Scan for the cell matching the given text and deliver its (x, y) coordinate at center. 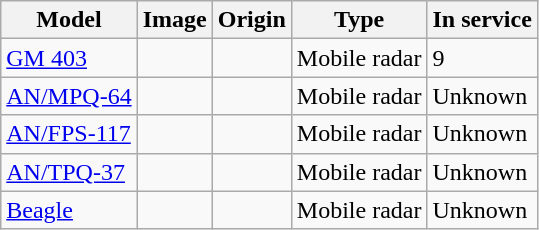
Model (69, 20)
Beagle (69, 210)
9 (482, 58)
AN/TPQ-37 (69, 172)
AN/MPQ-64 (69, 96)
AN/FPS-117 (69, 134)
Origin (252, 20)
Type (359, 20)
GM 403 (69, 58)
In service (482, 20)
Image (174, 20)
